Pinpoint the cell where the given text exists, returning its [x, y] midpoint coordinate. 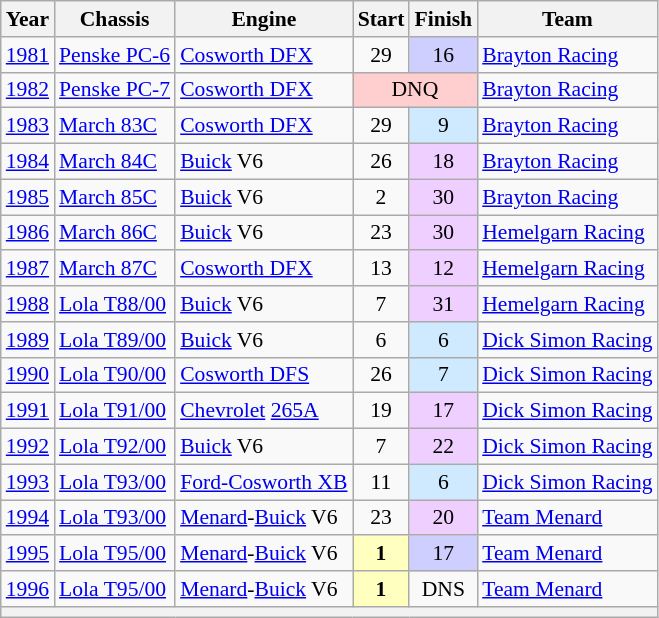
Lola T90/00 [114, 375]
1989 [28, 340]
Ford-Cosworth XB [264, 482]
Lola T89/00 [114, 340]
Lola T88/00 [114, 304]
1995 [28, 554]
1990 [28, 375]
Cosworth DFS [264, 375]
1996 [28, 589]
Team [567, 19]
Chevrolet 265A [264, 411]
Lola T91/00 [114, 411]
19 [382, 411]
1981 [28, 55]
Finish [443, 19]
1986 [28, 233]
Lola T92/00 [114, 447]
31 [443, 304]
13 [382, 269]
1984 [28, 162]
1988 [28, 304]
Penske PC-6 [114, 55]
Engine [264, 19]
1982 [28, 90]
1993 [28, 482]
1994 [28, 518]
March 87C [114, 269]
16 [443, 55]
11 [382, 482]
Year [28, 19]
March 83C [114, 126]
Penske PC-7 [114, 90]
1987 [28, 269]
DNS [443, 589]
DNQ [416, 90]
18 [443, 162]
2 [382, 197]
20 [443, 518]
9 [443, 126]
Chassis [114, 19]
22 [443, 447]
1992 [28, 447]
March 84C [114, 162]
12 [443, 269]
Start [382, 19]
1983 [28, 126]
March 85C [114, 197]
March 86C [114, 233]
1985 [28, 197]
1991 [28, 411]
